Identify which cell holds the provided text, then report its (X, Y) central coordinate. 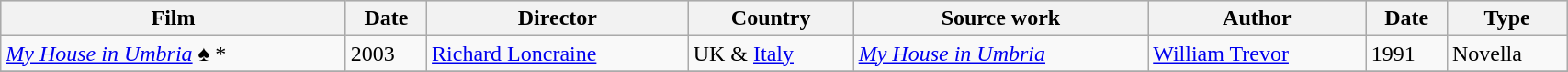
William Trevor (1257, 54)
My House in Umbria ♠ * (174, 54)
Author (1257, 18)
1991 (1406, 54)
Richard Loncraine (558, 54)
Director (558, 18)
My House in Umbria (1001, 54)
UK & Italy (771, 54)
Country (771, 18)
Novella (1506, 54)
2003 (386, 54)
Source work (1001, 18)
Film (174, 18)
Type (1506, 18)
